Return the [X, Y] coordinate for the center point of the cell that contains the specified text.  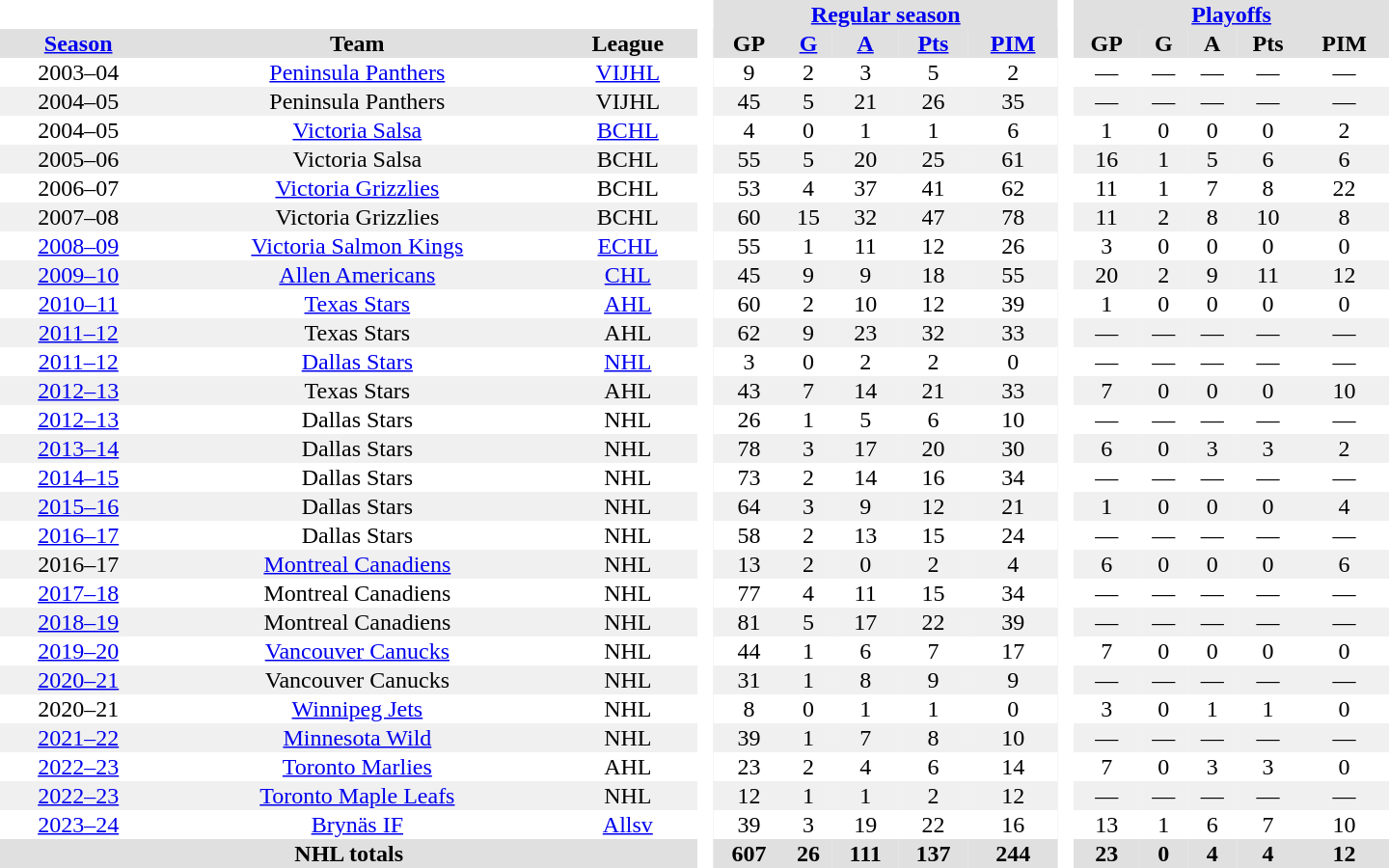
35 [1013, 101]
43 [749, 391]
19 [865, 825]
77 [749, 593]
61 [1013, 159]
244 [1013, 854]
2010–11 [78, 304]
2006–07 [78, 188]
2023–24 [78, 825]
111 [865, 854]
Winnipeg Jets [357, 709]
2014–15 [78, 477]
2003–04 [78, 72]
Season [78, 43]
Playoffs [1231, 14]
64 [749, 506]
Team [357, 43]
2019–20 [78, 651]
2008–09 [78, 246]
2021–22 [78, 738]
137 [934, 854]
58 [749, 535]
18 [934, 275]
2005–06 [78, 159]
47 [934, 217]
Victoria Salmon Kings [357, 246]
2015–16 [78, 506]
Minnesota Wild [357, 738]
Allen Americans [357, 275]
ECHL [627, 246]
31 [749, 680]
Allsv [627, 825]
81 [749, 622]
25 [934, 159]
30 [1013, 448]
24 [1013, 535]
NHL totals [349, 854]
2018–19 [78, 622]
607 [749, 854]
73 [749, 477]
2007–08 [78, 217]
37 [865, 188]
2017–18 [78, 593]
Toronto Marlies [357, 767]
53 [749, 188]
League [627, 43]
Brynäs IF [357, 825]
Toronto Maple Leafs [357, 796]
Regular season [885, 14]
41 [934, 188]
2013–14 [78, 448]
44 [749, 651]
2009–10 [78, 275]
CHL [627, 275]
